Return the (X, Y) coordinate for the center point of the cell that contains the specified text.  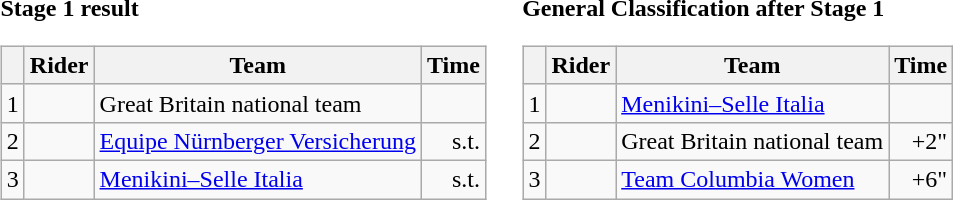
+2" (921, 141)
Equipe Nürnberger Versicherung (258, 141)
Team Columbia Women (752, 179)
+6" (921, 179)
